Determine the [x, y] coordinate at the center of the cell enclosing the given text.  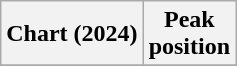
Peakposition [189, 34]
Chart (2024) [72, 34]
